From the cell containing the given text, extract its center point as [X, Y] coordinate. 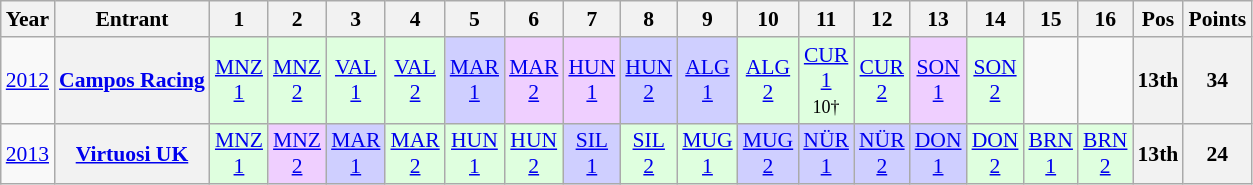
MUG1 [708, 154]
SON2 [996, 80]
Points [1217, 19]
NÜR2 [882, 154]
13 [938, 19]
14 [996, 19]
2013 [28, 154]
8 [648, 19]
SIL2 [648, 154]
ALG1 [708, 80]
5 [474, 19]
Pos [1158, 19]
9 [708, 19]
DON1 [938, 154]
VAL1 [356, 80]
Virtuosi UK [132, 154]
NÜR1 [826, 154]
16 [1106, 19]
4 [414, 19]
Entrant [132, 19]
34 [1217, 80]
1 [239, 19]
CUR110† [826, 80]
VAL2 [414, 80]
11 [826, 19]
MUG2 [768, 154]
CUR2 [882, 80]
15 [1050, 19]
3 [356, 19]
ALG2 [768, 80]
7 [592, 19]
10 [768, 19]
12 [882, 19]
Campos Racing [132, 80]
SIL1 [592, 154]
2 [297, 19]
BRN2 [1106, 154]
SON1 [938, 80]
24 [1217, 154]
DON2 [996, 154]
BRN1 [1050, 154]
6 [534, 19]
2012 [28, 80]
Year [28, 19]
